Locate the cell with the specified text and output its [X, Y] center coordinate. 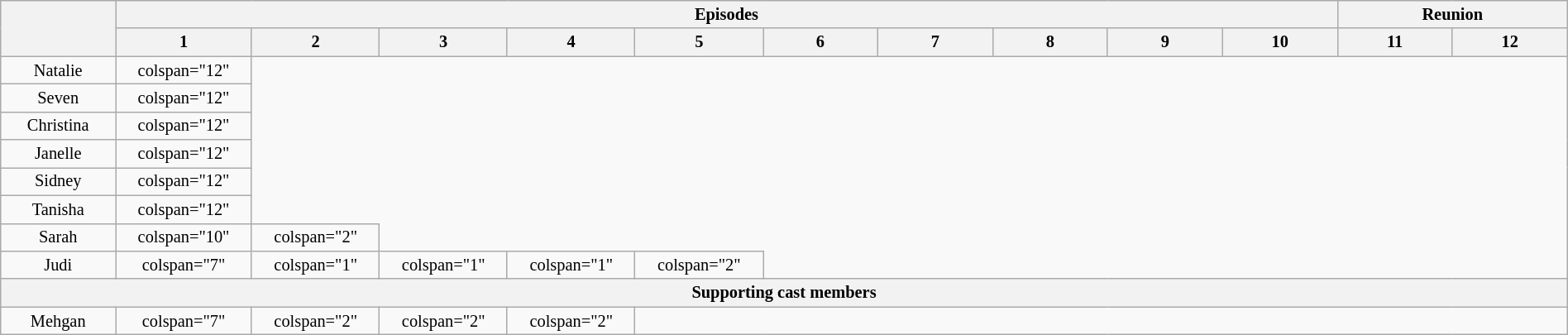
10 [1280, 42]
Janelle [58, 154]
Mehgan [58, 321]
Sidney [58, 181]
Natalie [58, 70]
1 [184, 42]
Sarah [58, 237]
Tanisha [58, 209]
Supporting cast members [784, 293]
7 [935, 42]
colspan="10" [184, 237]
Episodes [727, 14]
2 [316, 42]
Judi [58, 265]
Seven [58, 98]
8 [1050, 42]
5 [700, 42]
9 [1164, 42]
11 [1394, 42]
Reunion [1452, 14]
12 [1510, 42]
4 [571, 42]
Christina [58, 126]
6 [820, 42]
3 [443, 42]
